Locate the cell with the specified text and output its (X, Y) center coordinate. 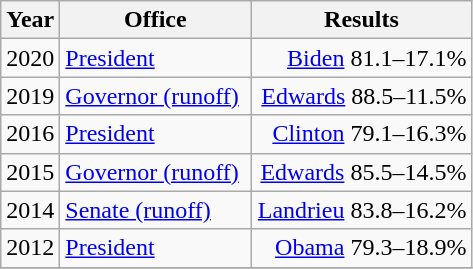
Obama 79.3–18.9% (362, 248)
Results (362, 20)
2016 (30, 134)
Edwards 88.5–11.5% (362, 96)
Clinton 79.1–16.3% (362, 134)
Biden 81.1–17.1% (362, 58)
Edwards 85.5–14.5% (362, 172)
Office (156, 20)
Senate (runoff) (156, 210)
2014 (30, 210)
Year (30, 20)
2012 (30, 248)
Landrieu 83.8–16.2% (362, 210)
2015 (30, 172)
2020 (30, 58)
2019 (30, 96)
